Determine the (X, Y) coordinate at the center of the cell enclosing the given text.  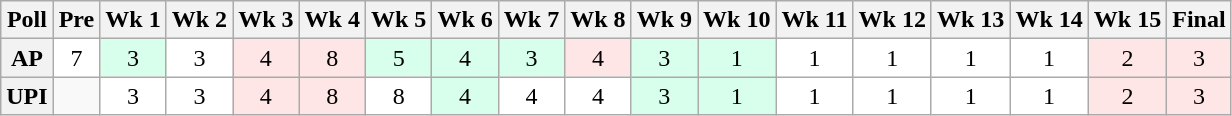
AP (27, 58)
Wk 2 (199, 20)
Pre (76, 20)
Wk 13 (970, 20)
Wk 9 (664, 20)
Wk 5 (398, 20)
Wk 3 (266, 20)
7 (76, 58)
Final (1199, 20)
Wk 10 (737, 20)
Wk 6 (465, 20)
Wk 15 (1127, 20)
Wk 14 (1049, 20)
Wk 11 (814, 20)
Wk 4 (332, 20)
Wk 8 (598, 20)
Wk 1 (133, 20)
Wk 12 (892, 20)
UPI (27, 96)
Wk 7 (531, 20)
5 (398, 58)
Poll (27, 20)
